Return [X, Y] of the center of cell containing provided text 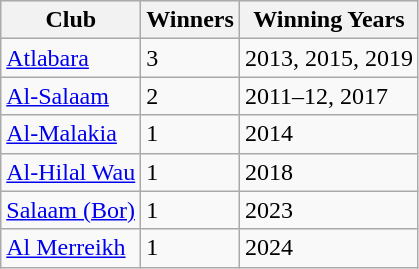
Al Merreikh [71, 248]
3 [190, 58]
2018 [328, 172]
Club [71, 20]
Al-Salaam [71, 96]
Al-Malakia [71, 134]
Winners [190, 20]
2 [190, 96]
2023 [328, 210]
2011–12, 2017 [328, 96]
2024 [328, 248]
Winning Years [328, 20]
Atlabara [71, 58]
Salaam (Bor) [71, 210]
2013, 2015, 2019 [328, 58]
2014 [328, 134]
Al-Hilal Wau [71, 172]
